For the text-containing cell, return its midpoint in (X, Y) coordinate format. 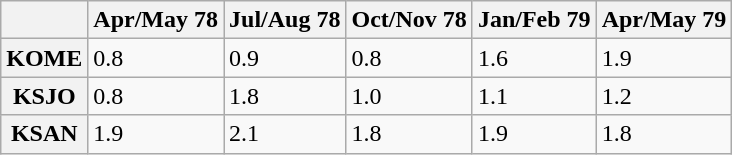
1.2 (664, 96)
Apr/May 79 (664, 20)
1.6 (534, 58)
Oct/Nov 78 (409, 20)
Jan/Feb 79 (534, 20)
KSAN (44, 134)
Apr/May 78 (156, 20)
2.1 (285, 134)
Jul/Aug 78 (285, 20)
KOME (44, 58)
KSJO (44, 96)
1.1 (534, 96)
0.9 (285, 58)
1.0 (409, 96)
